Find where the given text appears and provide that cell's center as [X, Y] coordinate. 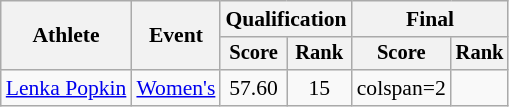
57.60 [253, 88]
Lenka Popkin [66, 88]
colspan=2 [402, 88]
Athlete [66, 36]
Final [430, 19]
15 [320, 88]
Event [176, 36]
Women's [176, 88]
Qualification [286, 19]
